Determine the (X, Y) coordinate at the center of the cell enclosing the given text.  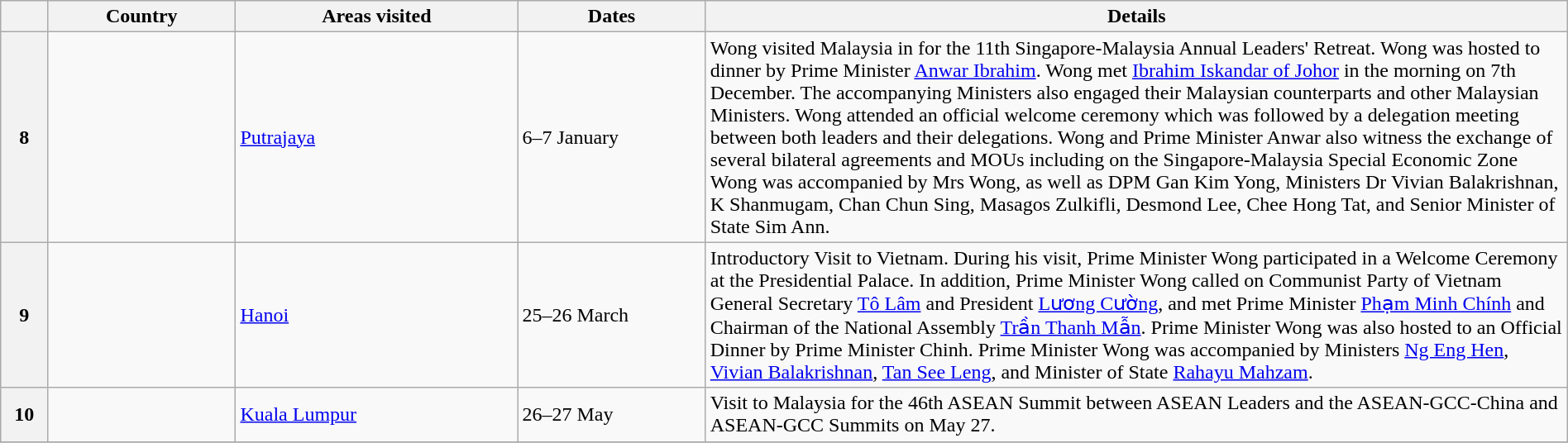
8 (25, 137)
25–26 March (612, 315)
Visit to Malaysia for the 46th ASEAN Summit between ASEAN Leaders and the ASEAN-GCC-China and ASEAN-GCC Summits on May 27. (1136, 415)
Hanoi (377, 315)
10 (25, 415)
Details (1136, 17)
Putrajaya (377, 137)
Kuala Lumpur (377, 415)
Country (142, 17)
Dates (612, 17)
9 (25, 315)
26–27 May (612, 415)
6–7 January (612, 137)
Areas visited (377, 17)
